Find where the given text appears and provide that cell's center as (x, y) coordinate. 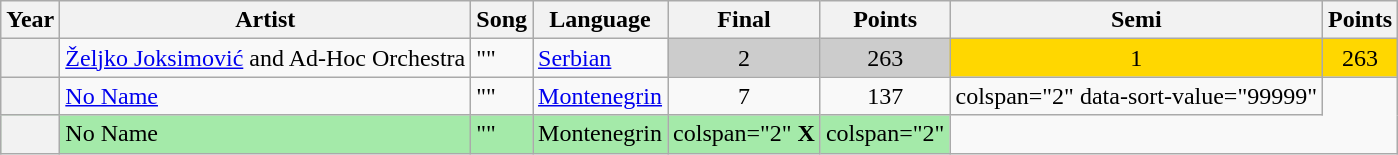
1 (1136, 58)
137 (885, 96)
7 (744, 96)
colspan="2" X (744, 134)
Semi (1136, 20)
Song (502, 20)
Year (30, 20)
colspan="2" data-sort-value="99999" (1136, 96)
Željko Joksimović and Ad-Hoc Orchestra (266, 58)
Final (744, 20)
Language (600, 20)
Artist (266, 20)
Serbian (600, 58)
colspan="2" (885, 134)
2 (744, 58)
